Find where the given text appears and provide that cell's center as [x, y] coordinate. 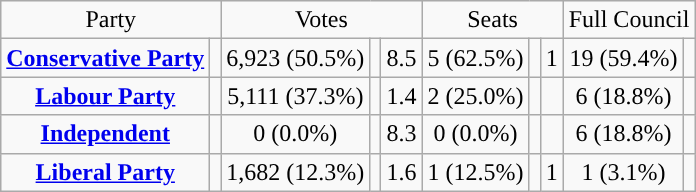
Labour Party [106, 96]
1.4 [402, 96]
Full Council [629, 20]
1,682 (12.3%) [296, 172]
1.6 [402, 172]
19 (59.4%) [624, 58]
Party [111, 20]
8.3 [402, 134]
Seats [492, 20]
1 (3.1%) [624, 172]
Votes [322, 20]
Independent [106, 134]
Conservative Party [106, 58]
1 (12.5%) [476, 172]
Liberal Party [106, 172]
2 (25.0%) [476, 96]
5 (62.5%) [476, 58]
6,923 (50.5%) [296, 58]
8.5 [402, 58]
5,111 (37.3%) [296, 96]
